Pinpoint the cell where the given text exists, returning its (X, Y) midpoint coordinate. 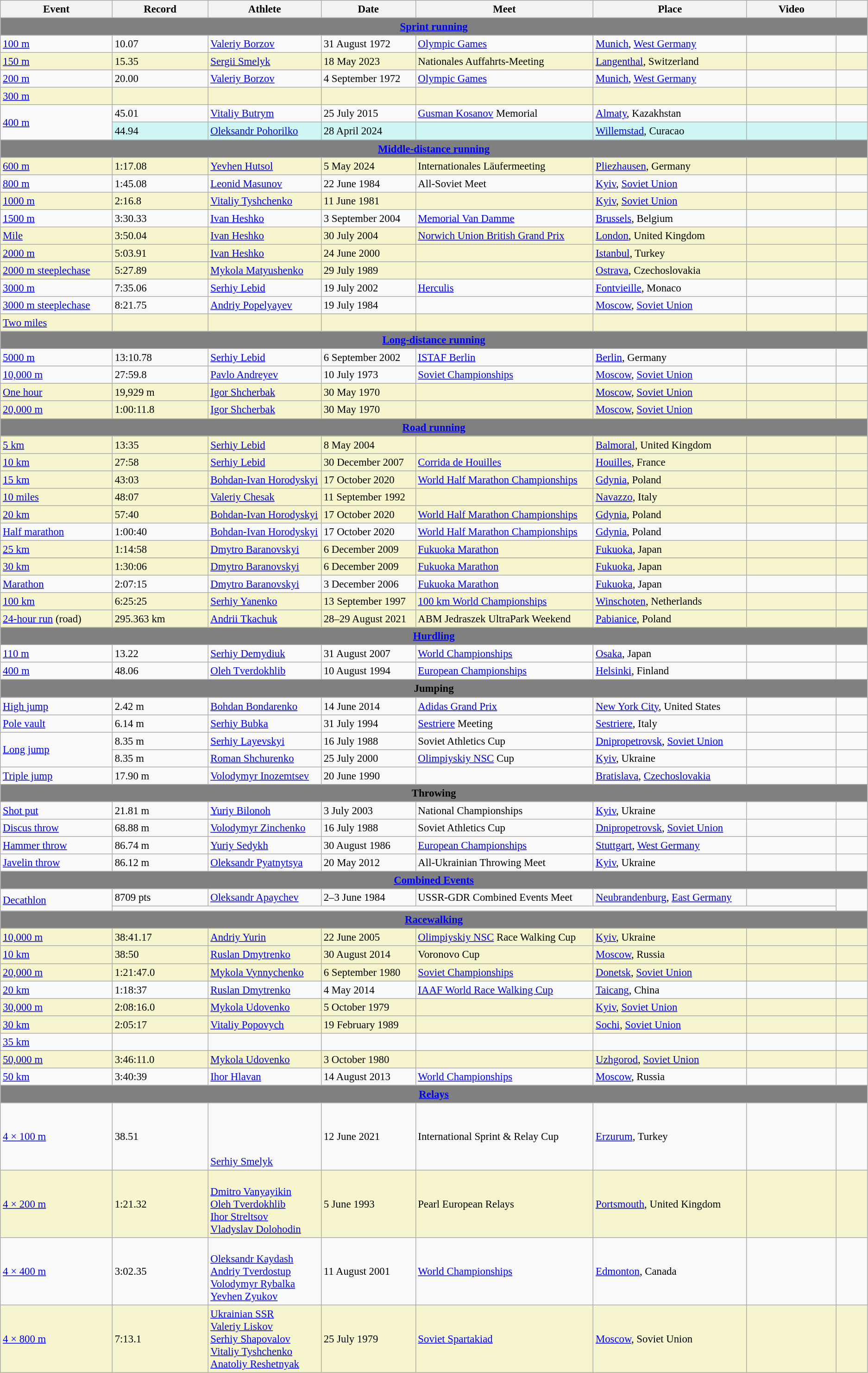
Sestriere Meeting (504, 723)
3 December 2006 (368, 584)
Valeriy Chesak (264, 497)
Pole vault (57, 723)
4 × 100 m (57, 1137)
Yevhen Hutsol (264, 166)
Gusman Kosanov Memorial (504, 114)
Pliezhausen, Germany (670, 166)
ABM Jedraszek UltraPark Weekend (504, 619)
Relays (434, 1094)
13 September 1997 (368, 601)
5 km (57, 445)
30 August 2014 (368, 955)
20 June 1990 (368, 776)
Houilles, France (670, 462)
Edmonton, Canada (670, 1272)
15 km (57, 480)
Donetsk, Soviet Union (670, 972)
2000 m steeplechase (57, 271)
1:21.32 (160, 1204)
2.42 m (160, 706)
600 m (57, 166)
Vitaliy Popovych (264, 1025)
Mykola Vynnychenko (264, 972)
13.22 (160, 654)
38.51 (160, 1137)
8:21.75 (160, 305)
Sprint running (434, 27)
Oleksandr KaydashAndriy TverdostupVolodymyr RybalkaYevhen Zyukov (264, 1272)
International Sprint & Relay Cup (504, 1137)
Osaka, Japan (670, 654)
24 June 2000 (368, 253)
43:03 (160, 480)
Volodymyr Inozemtsev (264, 776)
1000 m (57, 201)
21.81 m (160, 810)
Winschoten, Netherlands (670, 601)
Ihor Hlavan (264, 1077)
800 m (57, 183)
Video (791, 9)
4 × 200 m (57, 1204)
Herculis (504, 288)
Memorial Van Damme (504, 218)
Bohdan Bondarenko (264, 706)
Taicang, China (670, 990)
295.363 km (160, 619)
High jump (57, 706)
Langenthal, Switzerland (670, 62)
2:07:15 (160, 584)
24-hour run (road) (57, 619)
Combined Events (434, 880)
17.90 m (160, 776)
Andriy Popelyayev (264, 305)
New York City, United States (670, 706)
5:03.91 (160, 253)
19,929 m (160, 392)
Almaty, Kazakhstan (670, 114)
2:05:17 (160, 1025)
Leonid Masunov (264, 183)
Sergii Smelyk (264, 62)
5 October 1979 (368, 1007)
150 m (57, 62)
Olimpiyskiy NSC Cup (504, 758)
25 July 2015 (368, 114)
10 July 1973 (368, 375)
Volodymyr Zinchenko (264, 828)
Serhiy Layevskyi (264, 741)
Fontvieille, Monaco (670, 288)
29 July 1989 (368, 271)
5 June 1993 (368, 1204)
Neubrandenburg, East Germany (670, 898)
5000 m (57, 358)
3 July 2003 (368, 810)
Long-distance running (434, 340)
30,000 m (57, 1007)
15.35 (160, 62)
20 May 2012 (368, 863)
Decathlon (57, 900)
Internationales Läufermeeting (504, 166)
3000 m (57, 288)
44.94 (160, 131)
50,000 m (57, 1059)
14 August 2013 (368, 1077)
6 September 1980 (368, 972)
Andriy Yurin (264, 937)
Athlete (264, 9)
13:10.78 (160, 358)
11 August 2001 (368, 1272)
86.74 m (160, 845)
Pabianice, Poland (670, 619)
1:00:40 (160, 532)
5:27.89 (160, 271)
Date (368, 9)
6 September 2002 (368, 358)
Voronovo Cup (504, 955)
Helsinki, Finland (670, 671)
3:02.35 (160, 1272)
Norwich Union British Grand Prix (504, 236)
2–3 June 1984 (368, 898)
Oleh Tverdokhlib (264, 671)
3:40:39 (160, 1077)
2000 m (57, 253)
1:14:58 (160, 549)
Hammer throw (57, 845)
30 December 2007 (368, 462)
10 miles (57, 497)
1:18:37 (160, 990)
4 September 1972 (368, 79)
Racewalking (434, 920)
Willemstad, Curacao (670, 131)
19 February 1989 (368, 1025)
Erzurum, Turkey (670, 1137)
27:58 (160, 462)
3:50.04 (160, 236)
100 km (57, 601)
25 km (57, 549)
Vitaliy Tyshchenko (264, 201)
Two miles (57, 323)
Serhiy Yanenko (264, 601)
57:40 (160, 514)
Event (57, 9)
Uzhgorod, Soviet Union (670, 1059)
11 September 1992 (368, 497)
35 km (57, 1042)
Marathon (57, 584)
3 October 1980 (368, 1059)
Ukrainian SSRValeriy LiskovSerhiy ShapovalovVitaliy TyshchenkoAnatoliy Reshetnyak (264, 1339)
1:30:06 (160, 567)
Javelin throw (57, 863)
6.14 m (160, 723)
Discus throw (57, 828)
Roman Shchurenko (264, 758)
Brussels, Belgium (670, 218)
48:07 (160, 497)
14 June 2014 (368, 706)
Throwing (434, 793)
Pearl European Relays (504, 1204)
Corrida de Houilles (504, 462)
Oleksandr Pyatnytsya (264, 863)
1500 m (57, 218)
Place (670, 9)
10 August 1994 (368, 671)
Oleksandr Apaychev (264, 898)
2:16.8 (160, 201)
7:35.06 (160, 288)
Portsmouth, United Kingdom (670, 1204)
Shot put (57, 810)
Sestriere, Italy (670, 723)
Navazzo, Italy (670, 497)
Stuttgart, West Germany (670, 845)
Olimpiyskiy NSC Race Walking Cup (504, 937)
Istanbul, Turkey (670, 253)
31 August 2007 (368, 654)
Jumping (434, 689)
48.06 (160, 671)
All-Soviet Meet (504, 183)
London, United Kingdom (670, 236)
All-Ukrainian Throwing Meet (504, 863)
3 September 2004 (368, 218)
Adidas Grand Prix (504, 706)
Bratislava, Czechoslovakia (670, 776)
Hurdling (434, 636)
Pavlo Andreyev (264, 375)
Vitaliy Butrym (264, 114)
Soviet Spartakiad (504, 1339)
Road running (434, 427)
Dmitro VanyayikinOleh TverdokhlibIhor StreltsovVladyslav Dolohodin (264, 1204)
1:21:47.0 (160, 972)
8709 pts (160, 898)
38:50 (160, 955)
Serhiy Demydiuk (264, 654)
Oleksandr Pohorilko (264, 131)
Long jump (57, 750)
Half marathon (57, 532)
2:08:16.0 (160, 1007)
4 May 2014 (368, 990)
Serhiy Bubka (264, 723)
86.12 m (160, 863)
300 m (57, 96)
ISTAF Berlin (504, 358)
25 July 1979 (368, 1339)
68.88 m (160, 828)
USSR-GDR Combined Events Meet (504, 898)
3000 m steeplechase (57, 305)
3:30.33 (160, 218)
13:35 (160, 445)
30 August 1986 (368, 845)
110 m (57, 654)
Middle-distance running (434, 149)
30 July 2004 (368, 236)
Record (160, 9)
Triple jump (57, 776)
1:00:11.8 (160, 410)
5 May 2024 (368, 166)
Serhiy Smelyk (264, 1137)
6:25:25 (160, 601)
Mile (57, 236)
27:59.8 (160, 375)
Balmoral, United Kingdom (670, 445)
45.01 (160, 114)
4 × 800 m (57, 1339)
31 August 1972 (368, 44)
Mykola Matyushenko (264, 271)
Nationales Auffahrts-Meeting (504, 62)
11 June 1981 (368, 201)
100 m (57, 44)
4 × 400 m (57, 1272)
Meet (504, 9)
22 June 1984 (368, 183)
3:46:11.0 (160, 1059)
20.00 (160, 79)
25 July 2000 (368, 758)
38:41.17 (160, 937)
18 May 2023 (368, 62)
7:13.1 (160, 1339)
12 June 2021 (368, 1137)
31 July 1994 (368, 723)
19 July 1984 (368, 305)
1:45.08 (160, 183)
1:17.08 (160, 166)
IAAF World Race Walking Cup (504, 990)
22 June 2005 (368, 937)
28 April 2024 (368, 131)
8 May 2004 (368, 445)
Ostrava, Czechoslovakia (670, 271)
Yuriy Bilonoh (264, 810)
Andrii Tkachuk (264, 619)
200 m (57, 79)
10.07 (160, 44)
50 km (57, 1077)
Berlin, Germany (670, 358)
19 July 2002 (368, 288)
Yuriy Sedykh (264, 845)
One hour (57, 392)
Sochi, Soviet Union (670, 1025)
28–29 August 2021 (368, 619)
100 km World Championships (504, 601)
National Championships (504, 810)
